Identify which cell holds the provided text, then report its (X, Y) central coordinate. 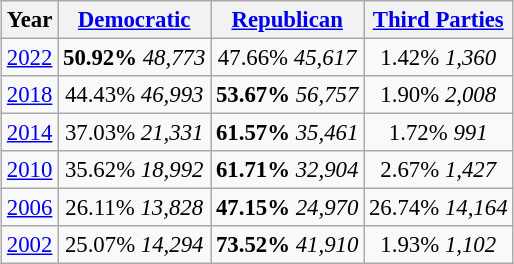
25.07% 14,294 (134, 245)
26.74% 14,164 (438, 208)
2014 (30, 133)
2010 (30, 170)
26.11% 13,828 (134, 208)
Year (30, 20)
2006 (30, 208)
2018 (30, 95)
Republican (288, 20)
61.57% 35,461 (288, 133)
Democratic (134, 20)
73.52% 41,910 (288, 245)
2002 (30, 245)
2.67% 1,427 (438, 170)
1.90% 2,008 (438, 95)
35.62% 18,992 (134, 170)
53.67% 56,757 (288, 95)
61.71% 32,904 (288, 170)
2022 (30, 58)
44.43% 46,993 (134, 95)
47.66% 45,617 (288, 58)
Third Parties (438, 20)
47.15% 24,970 (288, 208)
50.92% 48,773 (134, 58)
1.93% 1,102 (438, 245)
37.03% 21,331 (134, 133)
1.72% 991 (438, 133)
1.42% 1,360 (438, 58)
